Pinpoint the cell where the given text exists, returning its [x, y] midpoint coordinate. 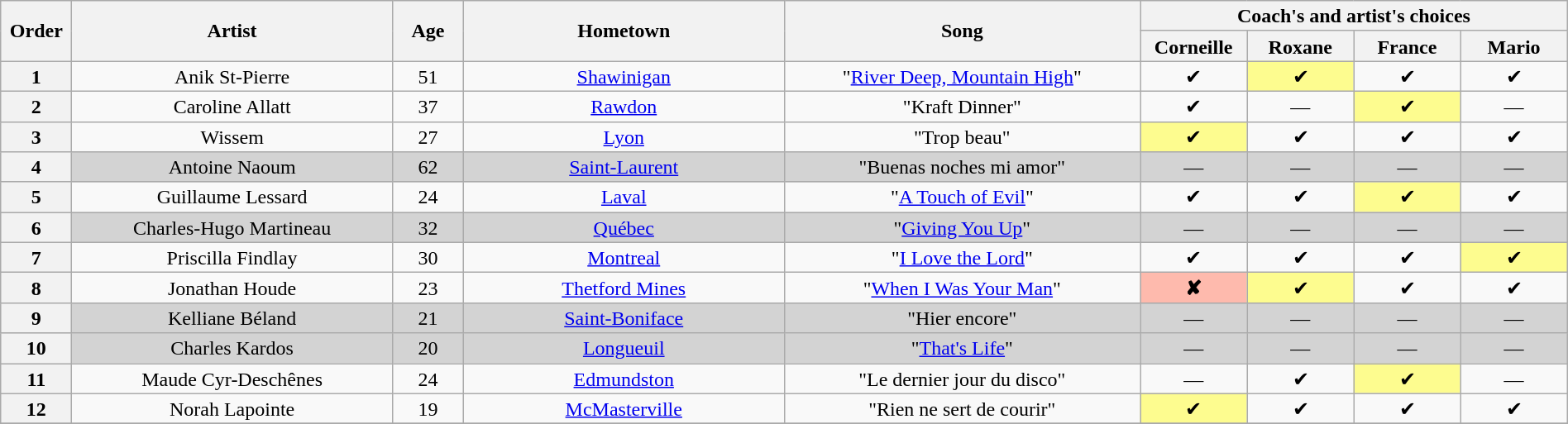
32 [428, 228]
Song [963, 31]
Norah Lapointe [232, 408]
Mario [1513, 46]
Order [36, 31]
30 [428, 258]
Thetford Mines [624, 288]
11 [36, 379]
Maude Cyr-Deschênes [232, 379]
"River Deep, Mountain High" [963, 76]
23 [428, 288]
Québec [624, 228]
3 [36, 137]
51 [428, 76]
27 [428, 137]
20 [428, 349]
Charles Kardos [232, 349]
21 [428, 317]
Corneille [1194, 46]
Anik St-Pierre [232, 76]
Coach's and artist's choices [1355, 17]
62 [428, 167]
Saint-Boniface [624, 317]
"A Touch of Evil" [963, 197]
Lyon [624, 137]
5 [36, 197]
2 [36, 106]
"Giving You Up" [963, 228]
10 [36, 349]
Roxane [1300, 46]
Edmundston [624, 379]
Hometown [624, 31]
Antoine Naoum [232, 167]
"Le dernier jour du disco" [963, 379]
"Trop beau" [963, 137]
Priscilla Findlay [232, 258]
Longueuil [624, 349]
Caroline Allatt [232, 106]
Charles-Hugo Martineau [232, 228]
✘ [1194, 288]
Saint-Laurent [624, 167]
"That's Life" [963, 349]
Shawinigan [624, 76]
Kelliane Béland [232, 317]
19 [428, 408]
Montreal [624, 258]
Age [428, 31]
"Rien ne sert de courir" [963, 408]
"Kraft Dinner" [963, 106]
"When I Was Your Man" [963, 288]
"I Love the Lord" [963, 258]
9 [36, 317]
Artist [232, 31]
McMasterville [624, 408]
Jonathan Houde [232, 288]
Wissem [232, 137]
France [1408, 46]
"Hier encore" [963, 317]
12 [36, 408]
Laval [624, 197]
7 [36, 258]
"Buenas noches mi amor" [963, 167]
Guillaume Lessard [232, 197]
6 [36, 228]
1 [36, 76]
37 [428, 106]
8 [36, 288]
Rawdon [624, 106]
4 [36, 167]
